Return the [x, y] coordinate for the center point of the cell that contains the specified text.  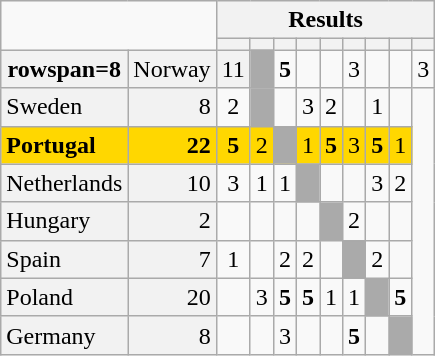
20 [172, 297]
Results [326, 20]
10 [172, 183]
22 [172, 145]
11 [233, 69]
Sweden [64, 107]
7 [172, 259]
Netherlands [64, 183]
Hungary [64, 221]
Portugal [64, 145]
Spain [64, 259]
Poland [64, 297]
Norway [172, 69]
Germany [64, 335]
rowspan=8 [64, 69]
